Detect which cell encompasses the target text, then output its (x, y) center coordinate. 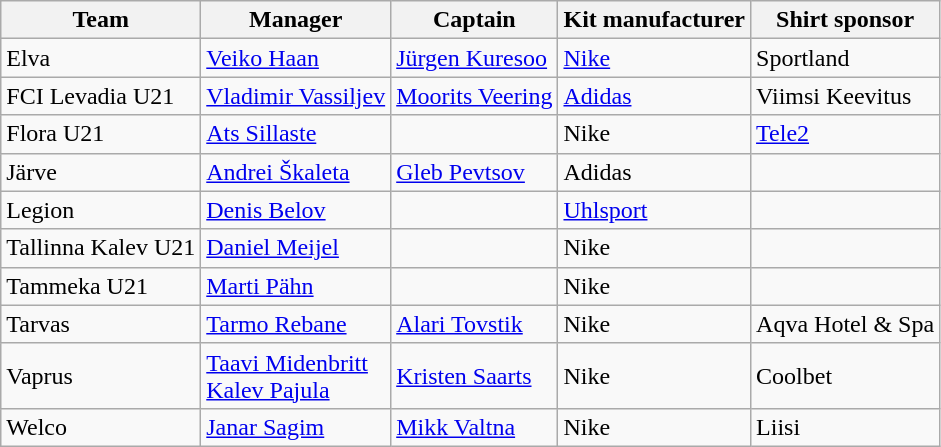
Aqva Hotel & Spa (846, 324)
Tammeka U21 (101, 286)
Tallinna Kalev U21 (101, 248)
Taavi Midenbritt Kalev Pajula (296, 376)
Denis Belov (296, 210)
Viimsi Keevitus (846, 96)
Vladimir Vassiljev (296, 96)
Sportland (846, 58)
Gleb Pevtsov (474, 172)
Tarvas (101, 324)
Manager (296, 20)
Coolbet (846, 376)
Vaprus (101, 376)
Veiko Haan (296, 58)
Shirt sponsor (846, 20)
Uhlsport (654, 210)
Elva (101, 58)
Marti Pähn (296, 286)
Daniel Meijel (296, 248)
Captain (474, 20)
Welco (101, 427)
Kristen Saarts (474, 376)
Kit manufacturer (654, 20)
Alari Tovstik (474, 324)
Jürgen Kuresoo (474, 58)
Andrei Škaleta (296, 172)
Flora U21 (101, 134)
FCI Levadia U21 (101, 96)
Team (101, 20)
Moorits Veering (474, 96)
Tarmo Rebane (296, 324)
Järve (101, 172)
Janar Sagim (296, 427)
Mikk Valtna (474, 427)
Legion (101, 210)
Liisi (846, 427)
Ats Sillaste (296, 134)
Tele2 (846, 134)
